Scan for the cell matching the given text and deliver its (X, Y) coordinate at center. 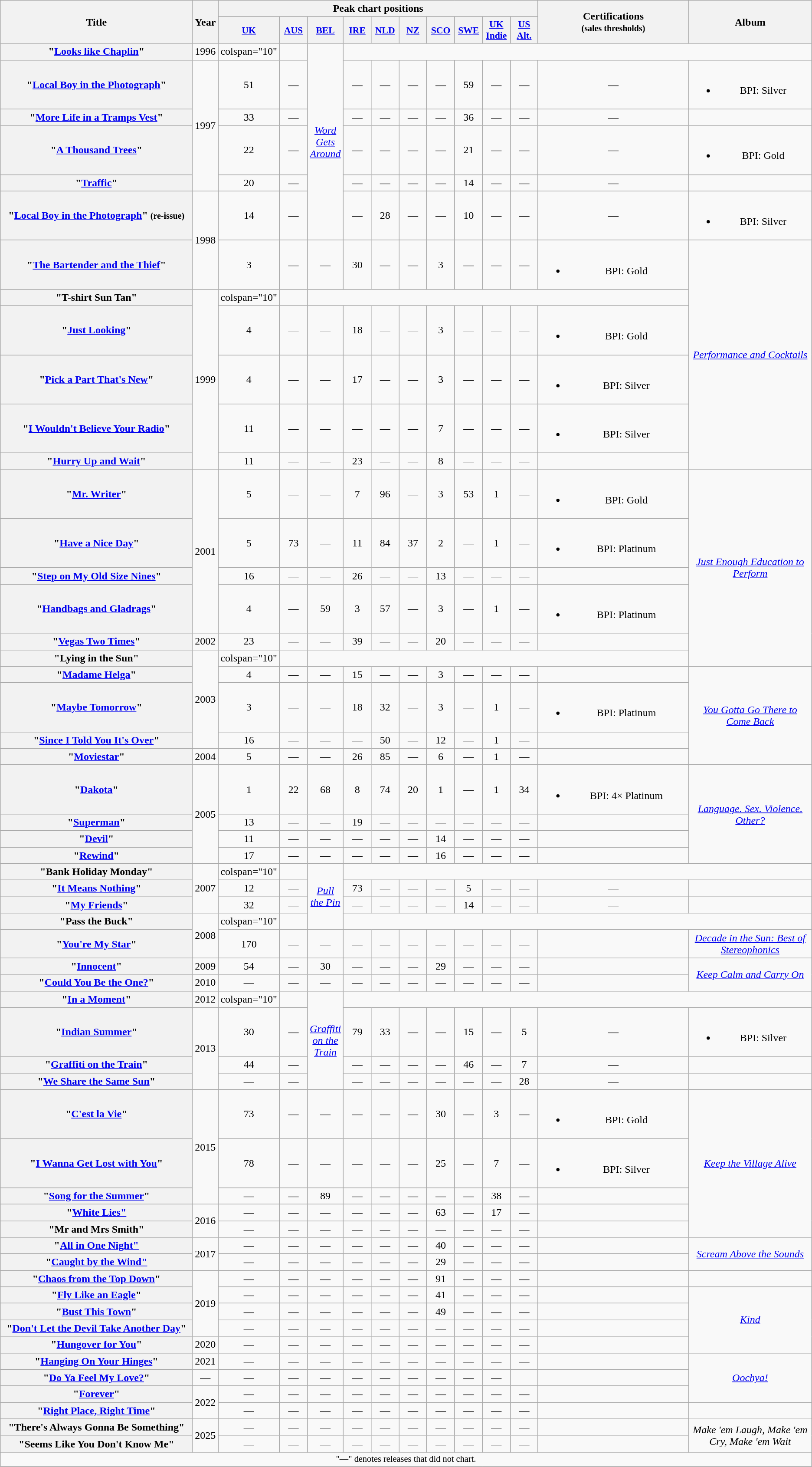
Performance and Cocktails (750, 355)
"Moviestar" (96, 757)
68 (325, 789)
2003 (206, 699)
Year (206, 22)
"Madame Helga" (96, 674)
"Do Ya Feel My Love?" (96, 1378)
Certifications(sales thresholds) (613, 22)
74 (385, 789)
19 (357, 822)
79 (357, 1032)
"Superman" (96, 822)
"A Thousand Trees" (96, 150)
78 (249, 1163)
10 (468, 215)
SCO (441, 30)
96 (385, 494)
"Hurry Up and Wait" (96, 461)
2009 (206, 966)
Oochya! (750, 1378)
"Fly Like an Eagle" (96, 1295)
"Vegas Two Times" (96, 641)
"Bust This Town" (96, 1312)
Keep Calm and Carry On (750, 974)
"Chaos from the Top Down" (96, 1279)
"All in One Night" (96, 1246)
"More Life in a Tramps Vest" (96, 117)
Word Gets Around (325, 141)
Kind (750, 1320)
"We Share the Same Sun" (96, 1081)
"Have a Nice Day" (96, 543)
2021 (206, 1361)
44 (249, 1065)
"Pass the Buck" (96, 921)
6 (441, 757)
2001 (206, 551)
39 (357, 641)
"Don't Let the Devil Take Another Day" (96, 1328)
53 (468, 494)
2010 (206, 983)
"There's Always Gonna Be Something" (96, 1427)
1997 (206, 125)
1996 (206, 52)
"Looks like Chaplin" (96, 52)
"Seems Like You Don't Know Me" (96, 1444)
"Maybe Tomorrow" (96, 707)
Pull the Pin (325, 897)
2012 (206, 999)
Album (750, 22)
IRE (357, 30)
51 (249, 84)
57 (385, 609)
"Song for the Summer" (96, 1196)
50 (385, 740)
BPI: 4× Platinum (613, 789)
"Caught by the Wind" (96, 1262)
"Local Boy in the Photograph" (96, 84)
"It Means Nothing" (96, 888)
Make 'em Laugh, Make 'em Cry, Make 'em Wait (750, 1435)
"Just Looking" (96, 330)
"Dakota" (96, 789)
"T-shirt Sun Tan" (96, 297)
"Forever" (96, 1394)
"You're My Star" (96, 944)
63 (441, 1212)
2013 (206, 1049)
2 (441, 543)
NZ (413, 30)
Title (96, 22)
"—" denotes releases that did not chart. (406, 1459)
"Lying in the Sun" (96, 658)
"Indian Summer" (96, 1032)
"Hungover for You" (96, 1345)
"Mr and Mrs Smith" (96, 1229)
"Rewind" (96, 855)
25 (441, 1163)
2015 (206, 1147)
21 (468, 150)
"Traffic" (96, 183)
"In a Moment" (96, 999)
Scream Above the Sounds (750, 1254)
2004 (206, 757)
85 (385, 757)
"Mr. Writer" (96, 494)
46 (468, 1065)
1999 (206, 379)
38 (496, 1196)
"Handbags and Gladrags" (96, 609)
"White Lies" (96, 1212)
91 (441, 1279)
89 (325, 1196)
UK Indie (496, 30)
84 (385, 543)
"Graffiti on the Train" (96, 1065)
2002 (206, 641)
NLD (385, 30)
2019 (206, 1303)
"Hanging On Your Hinges" (96, 1361)
34 (524, 789)
170 (249, 944)
Just Enough Education to Perform (750, 568)
"I Wanna Get Lost with You" (96, 1163)
37 (413, 543)
2025 (206, 1435)
49 (441, 1312)
40 (441, 1246)
"Innocent" (96, 966)
36 (468, 117)
"Bank Holiday Monday" (96, 872)
"Right Place, Right Time" (96, 1411)
"Step on My Old Size Nines" (96, 576)
Graffiti on the Train (325, 1040)
Peak chart positions (378, 9)
1998 (206, 240)
"I Wouldn't Believe Your Radio" (96, 429)
Decade in the Sun: Best of Stereophonics (750, 944)
2016 (206, 1220)
54 (249, 966)
2020 (206, 1345)
2017 (206, 1254)
"Since I Told You It's Over" (96, 740)
41 (441, 1295)
"The Bartender and the Thief" (96, 265)
2007 (206, 888)
Keep the Village Alive (750, 1163)
BEL (325, 30)
UK (249, 30)
SWE (468, 30)
"Devil" (96, 839)
Language. Sex. Violence. Other? (750, 814)
"Could You Be the One?" (96, 983)
"Pick a Part That's New" (96, 379)
2008 (206, 936)
AUS (293, 30)
"C'est la Vie" (96, 1114)
"Local Boy in the Photograph" (re-issue) (96, 215)
2022 (206, 1402)
2005 (206, 814)
US Alt. (524, 30)
"My Friends" (96, 905)
You Gotta Go There to Come Back (750, 715)
